Capture the cell that displays the provided text and extract its (x, y) central coordinate. 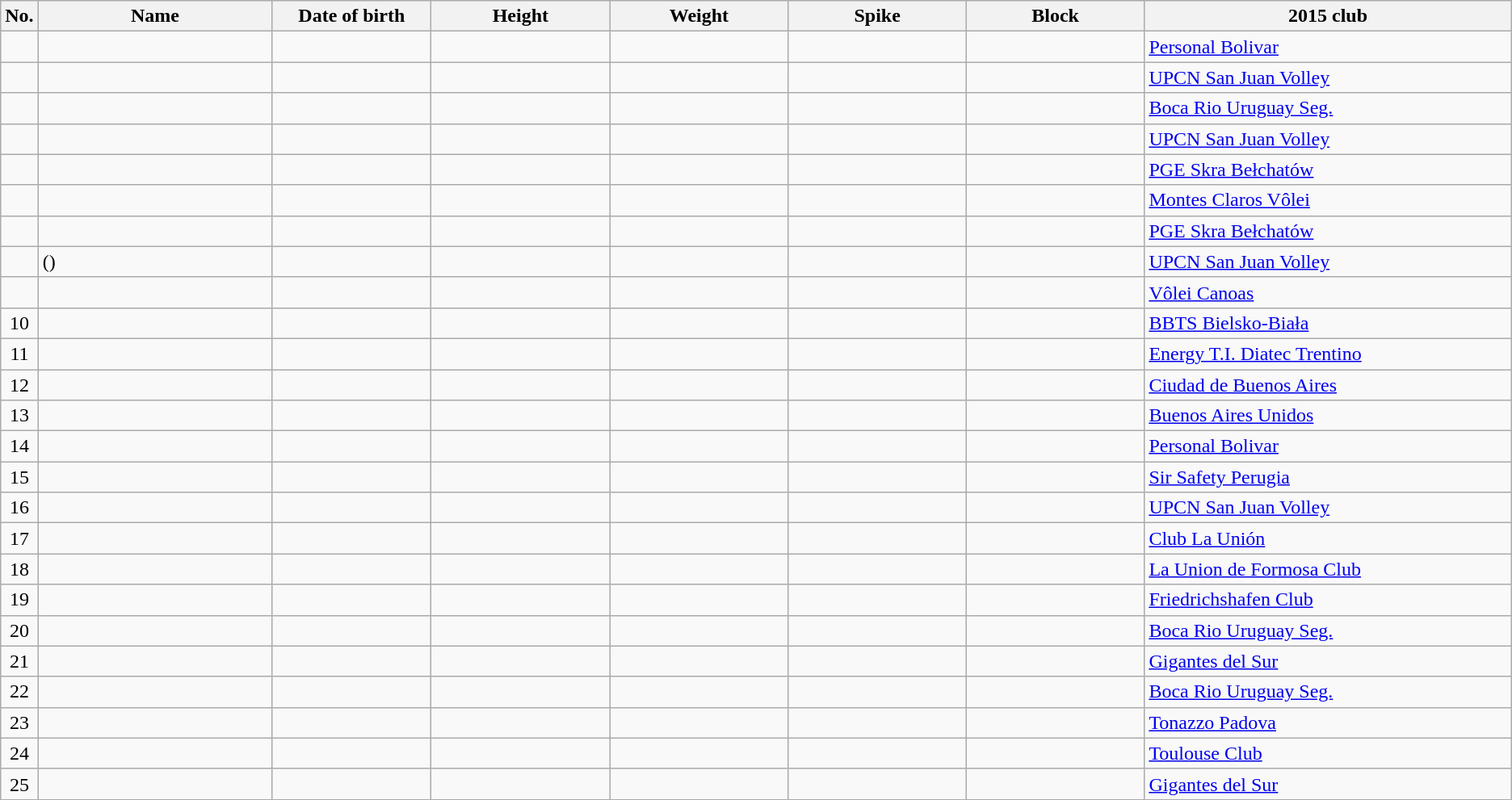
Name (155, 16)
12 (19, 385)
Date of birth (352, 16)
BBTS Bielsko-Biała (1328, 323)
15 (19, 477)
Friedrichshafen Club (1328, 600)
La Union de Formosa Club (1328, 569)
Buenos Aires Unidos (1328, 416)
22 (19, 692)
10 (19, 323)
11 (19, 354)
2015 club (1328, 16)
Spike (877, 16)
18 (19, 569)
() (155, 262)
23 (19, 723)
Sir Safety Perugia (1328, 477)
Weight (699, 16)
14 (19, 446)
Energy T.I. Diatec Trentino (1328, 354)
21 (19, 661)
25 (19, 784)
Montes Claros Vôlei (1328, 200)
Tonazzo Padova (1328, 723)
Height (520, 16)
Vôlei Canoas (1328, 292)
No. (19, 16)
24 (19, 753)
20 (19, 630)
Block (1055, 16)
Toulouse Club (1328, 753)
13 (19, 416)
Ciudad de Buenos Aires (1328, 385)
16 (19, 508)
17 (19, 538)
19 (19, 600)
Club La Unión (1328, 538)
